Identify which cell holds the provided text, then report its [X, Y] central coordinate. 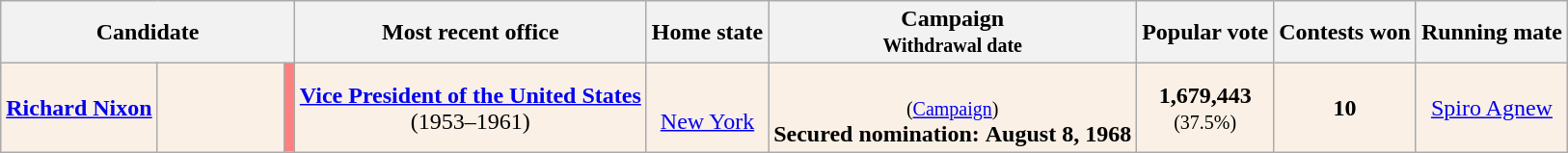
Vice President of the United States(1953–1961) [471, 108]
10 [1345, 108]
Running mate [1491, 33]
Home state [707, 33]
(Campaign)Secured nomination: August 8, 1968 [953, 108]
Contests won [1345, 33]
Spiro Agnew [1491, 108]
Richard Nixon [79, 108]
CampaignWithdrawal date [953, 33]
Popular vote [1205, 33]
Most recent office [471, 33]
Candidate [149, 33]
1,679,443(37.5%) [1205, 108]
New York [707, 108]
